From the cell containing the given text, extract its center point as (X, Y) coordinate. 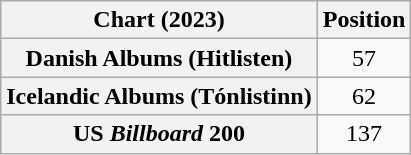
57 (364, 58)
US Billboard 200 (159, 134)
Danish Albums (Hitlisten) (159, 58)
Chart (2023) (159, 20)
Position (364, 20)
Icelandic Albums (Tónlistinn) (159, 96)
62 (364, 96)
137 (364, 134)
